Scan for the cell matching the given text and deliver its (X, Y) coordinate at center. 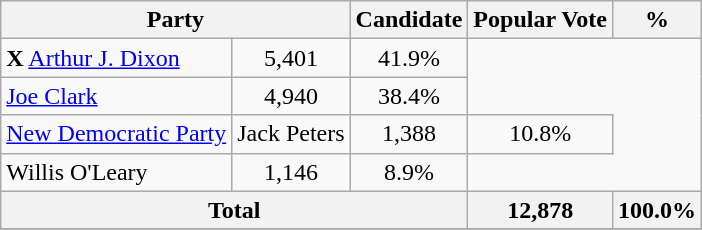
% (656, 20)
12,878 (540, 210)
38.4% (409, 96)
100.0% (656, 210)
1,388 (409, 134)
Joe Clark (116, 96)
41.9% (409, 58)
8.9% (409, 172)
X Arthur J. Dixon (116, 58)
Party (176, 20)
Total (234, 210)
Willis O'Leary (116, 172)
10.8% (540, 134)
1,146 (291, 172)
Jack Peters (291, 134)
Candidate (409, 20)
4,940 (291, 96)
New Democratic Party (116, 134)
Popular Vote (540, 20)
5,401 (291, 58)
